Find where the given text appears and provide that cell's center as [X, Y] coordinate. 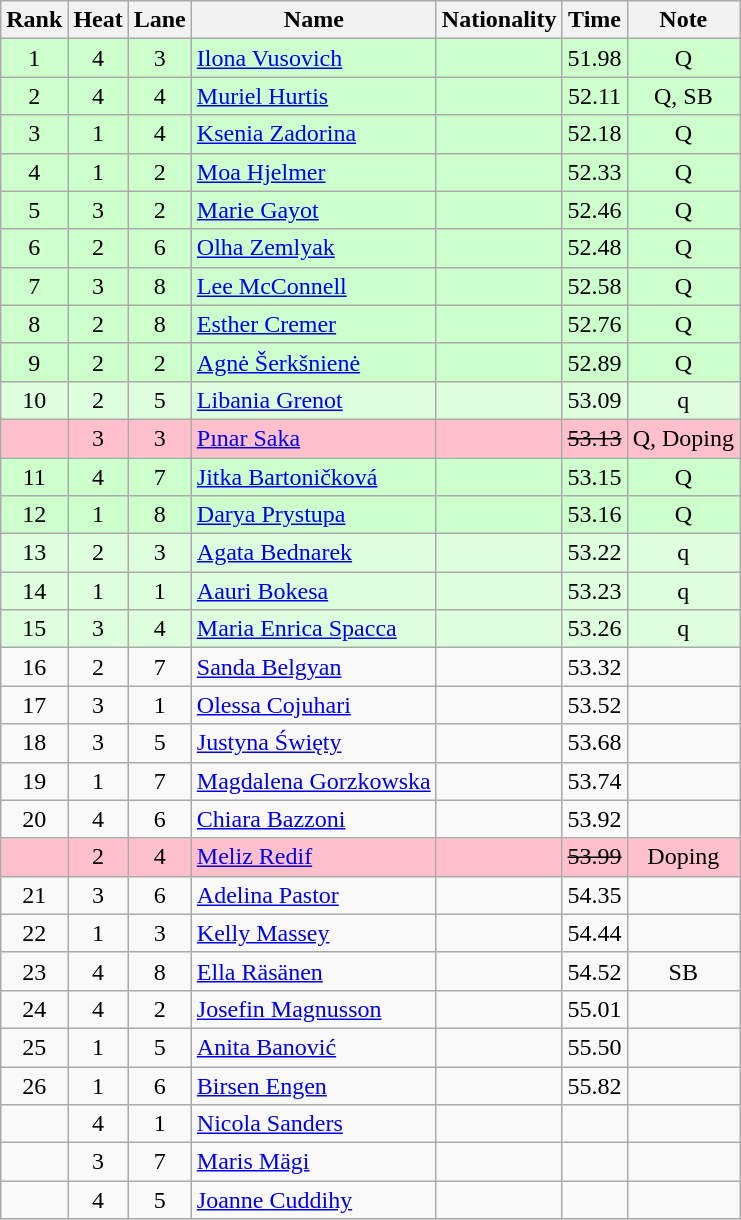
55.01 [594, 1009]
53.13 [594, 438]
12 [34, 515]
53.23 [594, 591]
52.46 [594, 210]
17 [34, 705]
Anita Banović [314, 1047]
54.44 [594, 933]
Ilona Vusovich [314, 58]
52.89 [594, 362]
52.11 [594, 96]
Kelly Massey [314, 933]
Olha Zemlyak [314, 248]
25 [34, 1047]
Ella Räsänen [314, 971]
Nicola Sanders [314, 1124]
54.35 [594, 895]
Nationality [499, 20]
Jitka Bartoničková [314, 477]
Marie Gayot [314, 210]
21 [34, 895]
Lee McConnell [314, 286]
23 [34, 971]
55.50 [594, 1047]
53.74 [594, 781]
53.52 [594, 705]
26 [34, 1085]
51.98 [594, 58]
52.18 [594, 134]
53.22 [594, 553]
Note [683, 20]
14 [34, 591]
15 [34, 629]
Olessa Cojuhari [314, 705]
Q, Doping [683, 438]
24 [34, 1009]
11 [34, 477]
55.82 [594, 1085]
52.76 [594, 324]
Esther Cremer [314, 324]
52.58 [594, 286]
18 [34, 743]
53.26 [594, 629]
Birsen Engen [314, 1085]
53.92 [594, 819]
Heat [98, 20]
Name [314, 20]
Pınar Saka [314, 438]
Magdalena Gorzkowska [314, 781]
Josefin Magnusson [314, 1009]
53.16 [594, 515]
Agata Bednarek [314, 553]
53.99 [594, 857]
Doping [683, 857]
53.32 [594, 667]
52.48 [594, 248]
19 [34, 781]
Meliz Redif [314, 857]
Chiara Bazzoni [314, 819]
9 [34, 362]
Moa Hjelmer [314, 172]
SB [683, 971]
Q, SB [683, 96]
Agnė Šerkšnienė [314, 362]
Maris Mägi [314, 1162]
Maria Enrica Spacca [314, 629]
Aauri Bokesa [314, 591]
54.52 [594, 971]
53.68 [594, 743]
Justyna Święty [314, 743]
52.33 [594, 172]
22 [34, 933]
Libania Grenot [314, 400]
Adelina Pastor [314, 895]
Time [594, 20]
53.09 [594, 400]
16 [34, 667]
Muriel Hurtis [314, 96]
Joanne Cuddihy [314, 1200]
Rank [34, 20]
10 [34, 400]
Sanda Belgyan [314, 667]
53.15 [594, 477]
Lane [160, 20]
Darya Prystupa [314, 515]
13 [34, 553]
Ksenia Zadorina [314, 134]
20 [34, 819]
